Scan for the cell matching the given text and deliver its [x, y] coordinate at center. 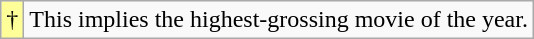
This implies the highest-grossing movie of the year. [279, 20]
† [12, 20]
